Find where the given text appears and provide that cell's center as (x, y) coordinate. 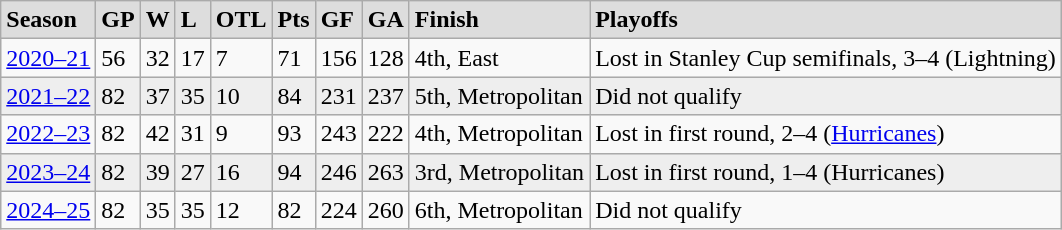
263 (386, 172)
156 (338, 58)
224 (338, 210)
9 (241, 134)
Season (48, 20)
31 (192, 134)
260 (386, 210)
2023–24 (48, 172)
39 (158, 172)
GP (118, 20)
7 (241, 58)
84 (294, 96)
2020–21 (48, 58)
56 (118, 58)
3rd, Metropolitan (499, 172)
W (158, 20)
71 (294, 58)
OTL (241, 20)
246 (338, 172)
16 (241, 172)
GA (386, 20)
4th, East (499, 58)
2024–25 (48, 210)
2022–23 (48, 134)
94 (294, 172)
237 (386, 96)
222 (386, 134)
231 (338, 96)
10 (241, 96)
37 (158, 96)
243 (338, 134)
Lost in first round, 2–4 (Hurricanes) (826, 134)
GF (338, 20)
42 (158, 134)
L (192, 20)
32 (158, 58)
Lost in first round, 1–4 (Hurricanes) (826, 172)
27 (192, 172)
Finish (499, 20)
6th, Metropolitan (499, 210)
Pts (294, 20)
2021–22 (48, 96)
17 (192, 58)
128 (386, 58)
93 (294, 134)
5th, Metropolitan (499, 96)
Lost in Stanley Cup semifinals, 3–4 (Lightning) (826, 58)
4th, Metropolitan (499, 134)
Playoffs (826, 20)
12 (241, 210)
